From the cell containing the given text, extract its center point as [X, Y] coordinate. 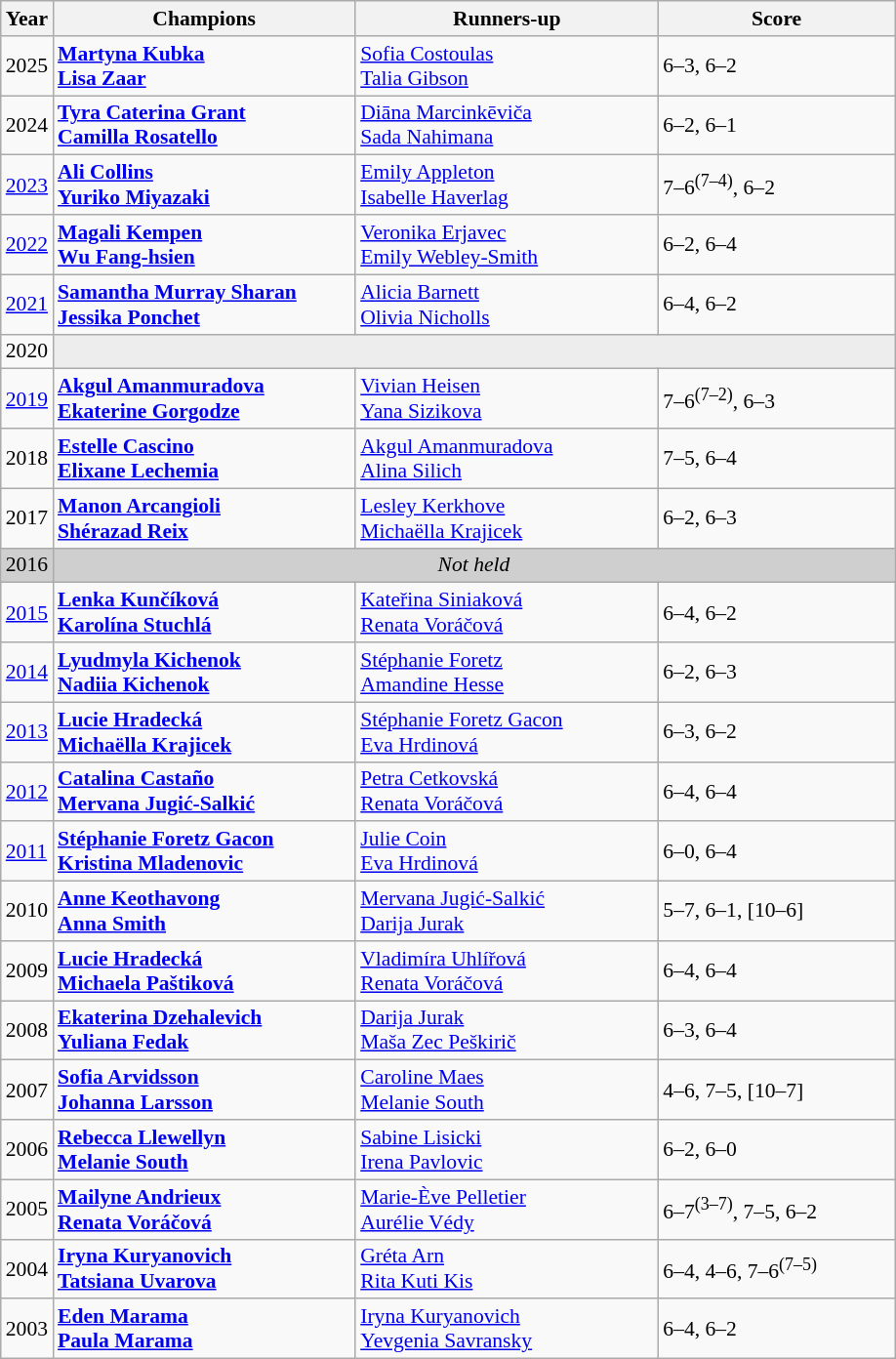
Rebecca Llewellyn Melanie South [204, 1150]
Year [27, 19]
2007 [27, 1090]
Emily Appleton Isabelle Haverlag [507, 185]
Veronika Erjavec Emily Webley-Smith [507, 244]
Score [777, 19]
Akgul Amanmuradova Ekaterine Gorgodze [204, 398]
Runners-up [507, 19]
2010 [27, 912]
Diāna Marcinkēviča Sada Nahimana [507, 125]
Lenka Kunčíková Karolína Stuchlá [204, 613]
Darija Jurak Maša Zec Peškirič [507, 1031]
Manon Arcangioli Shérazad Reix [204, 517]
Lucie Hradecká Michaela Paštiková [204, 970]
2005 [27, 1209]
Marie-Ève Pelletier Aurélie Védy [507, 1209]
2023 [27, 185]
2012 [27, 791]
6–2, 6–1 [777, 125]
2014 [27, 672]
6–0, 6–4 [777, 851]
2004 [27, 1269]
6–2, 6–0 [777, 1150]
2017 [27, 517]
Iryna Kuryanovich Tatsiana Uvarova [204, 1269]
2008 [27, 1031]
Iryna Kuryanovich Yevgenia Savransky [507, 1330]
Eden Marama Paula Marama [204, 1330]
Lesley Kerkhove Michaëlla Krajicek [507, 517]
Estelle Cascino Elixane Lechemia [204, 459]
6–4, 4–6, 7–6(7–5) [777, 1269]
2003 [27, 1330]
2013 [27, 732]
Anne Keothavong Anna Smith [204, 912]
Julie Coin Eva Hrdinová [507, 851]
Lyudmyla Kichenok Nadiia Kichenok [204, 672]
2024 [27, 125]
2011 [27, 851]
Caroline Maes Melanie South [507, 1090]
7–6(7–4), 6–2 [777, 185]
Gréta Arn Rita Kuti Kis [507, 1269]
Martyna Kubka Lisa Zaar [204, 66]
Akgul Amanmuradova Alina Silich [507, 459]
Sofia Costoulas Talia Gibson [507, 66]
6–2, 6–4 [777, 244]
Not held [474, 565]
7–5, 6–4 [777, 459]
Vivian Heisen Yana Sizikova [507, 398]
Ali Collins Yuriko Miyazaki [204, 185]
2022 [27, 244]
4–6, 7–5, [10–7] [777, 1090]
Lucie Hradecká Michaëlla Krajicek [204, 732]
Mervana Jugić-Salkić Darija Jurak [507, 912]
Petra Cetkovská Renata Voráčová [507, 791]
7–6(7–2), 6–3 [777, 398]
2009 [27, 970]
Kateřina Siniaková Renata Voráčová [507, 613]
Ekaterina Dzehalevich Yuliana Fedak [204, 1031]
Sabine Lisicki Irena Pavlovic [507, 1150]
Sofia Arvidsson Johanna Larsson [204, 1090]
2016 [27, 565]
2025 [27, 66]
2006 [27, 1150]
Stéphanie Foretz Gacon Eva Hrdinová [507, 732]
5–7, 6–1, [10–6] [777, 912]
Vladimíra Uhlířová Renata Voráčová [507, 970]
2019 [27, 398]
2021 [27, 305]
Mailyne Andrieux Renata Voráčová [204, 1209]
6–7(3–7), 7–5, 6–2 [777, 1209]
6–3, 6–4 [777, 1031]
Magali Kempen Wu Fang-hsien [204, 244]
Tyra Caterina Grant Camilla Rosatello [204, 125]
2018 [27, 459]
2020 [27, 351]
Champions [204, 19]
Alicia Barnett Olivia Nicholls [507, 305]
2015 [27, 613]
Catalina Castaño Mervana Jugić-Salkić [204, 791]
Stéphanie Foretz Gacon Kristina Mladenovic [204, 851]
Stéphanie Foretz Amandine Hesse [507, 672]
Samantha Murray Sharan Jessika Ponchet [204, 305]
